Pinpoint the cell where the given text exists, returning its [x, y] midpoint coordinate. 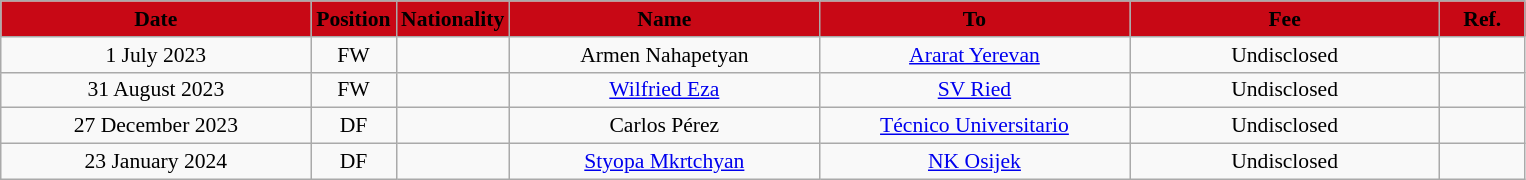
27 December 2023 [156, 126]
Wilfried Eza [664, 90]
Técnico Universitario [974, 126]
Fee [1285, 19]
Carlos Pérez [664, 126]
Name [664, 19]
Position [354, 19]
SV Ried [974, 90]
To [974, 19]
Styopa Mkrtchyan [664, 162]
Ararat Yerevan [974, 55]
NK Osijek [974, 162]
Nationality [452, 19]
Date [156, 19]
1 July 2023 [156, 55]
23 January 2024 [156, 162]
Armen Nahapetyan [664, 55]
31 August 2023 [156, 90]
Ref. [1482, 19]
